From the cell containing the given text, extract its center point as [x, y] coordinate. 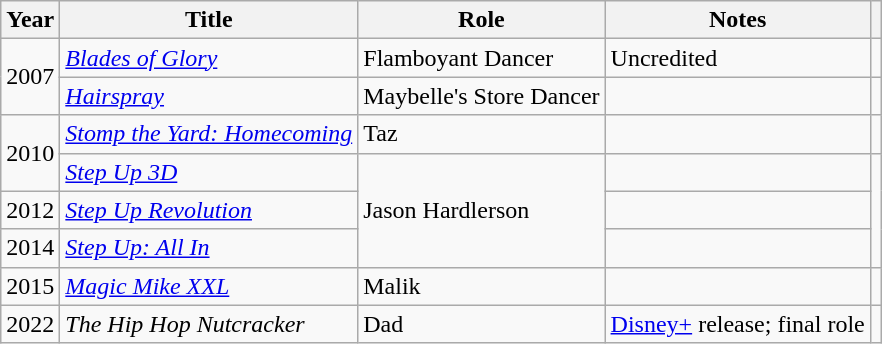
Notes [738, 20]
Dad [482, 324]
Jason Hardlerson [482, 210]
2007 [30, 77]
Year [30, 20]
Step Up 3D [209, 172]
Disney+ release; final role [738, 324]
Blades of Glory [209, 58]
Step Up Revolution [209, 210]
Step Up: All In [209, 248]
Stomp the Yard: Homecoming [209, 134]
Title [209, 20]
2015 [30, 286]
2010 [30, 153]
Maybelle's Store Dancer [482, 96]
Role [482, 20]
Uncredited [738, 58]
2012 [30, 210]
Taz [482, 134]
Magic Mike XXL [209, 286]
The Hip Hop Nutcracker [209, 324]
Flamboyant Dancer [482, 58]
2022 [30, 324]
2014 [30, 248]
Malik [482, 286]
Hairspray [209, 96]
